Return the [x, y] coordinate for the center point of the cell that contains the specified text.  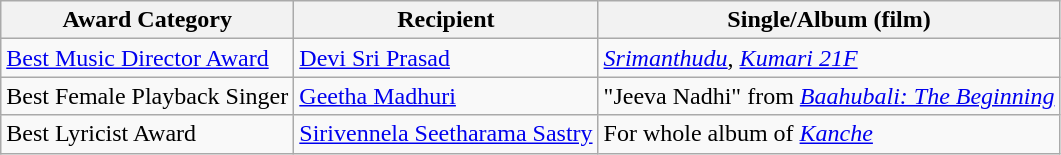
Best Lyricist Award [148, 134]
Recipient [446, 20]
Srimanthudu, Kumari 21F [829, 58]
Sirivennela Seetharama Sastry [446, 134]
Geetha Madhuri [446, 96]
Best Music Director Award [148, 58]
Award Category [148, 20]
"Jeeva Nadhi" from Baahubali: The Beginning [829, 96]
For whole album of Kanche [829, 134]
Devi Sri Prasad [446, 58]
Single/Album (film) [829, 20]
Best Female Playback Singer [148, 96]
